Find where the given text appears and provide that cell's center as (X, Y) coordinate. 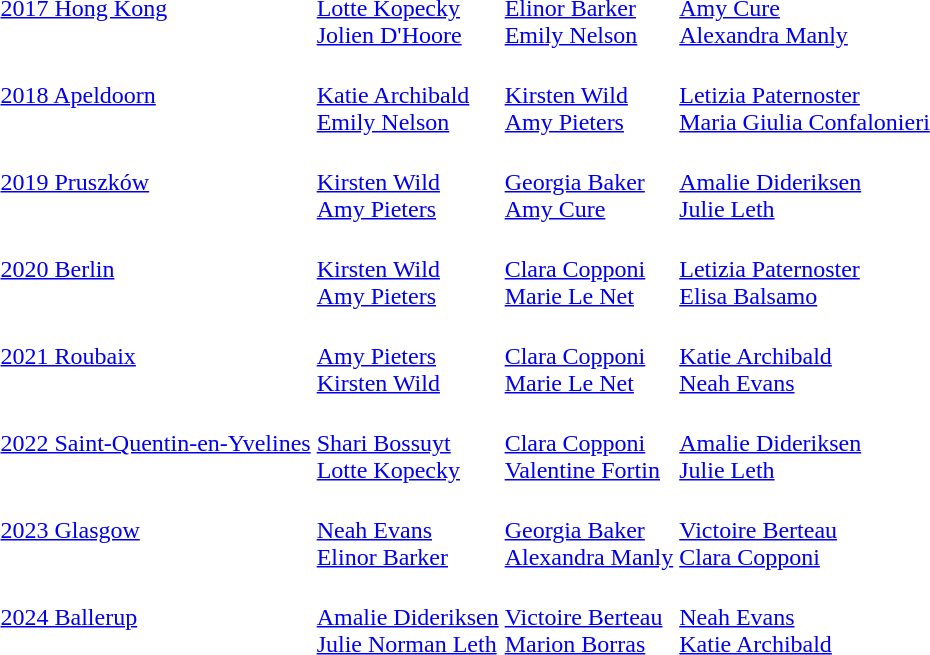
Clara CopponiValentine Fortin (589, 443)
Georgia BakerAmy Cure (589, 182)
Georgia BakerAlexandra Manly (589, 530)
Amy PietersKirsten Wild (408, 356)
Neah EvansElinor Barker (408, 530)
Shari BossuytLotte Kopecky (408, 443)
Katie ArchibaldEmily Nelson (408, 95)
